Return [X, Y] of the center of cell containing provided text 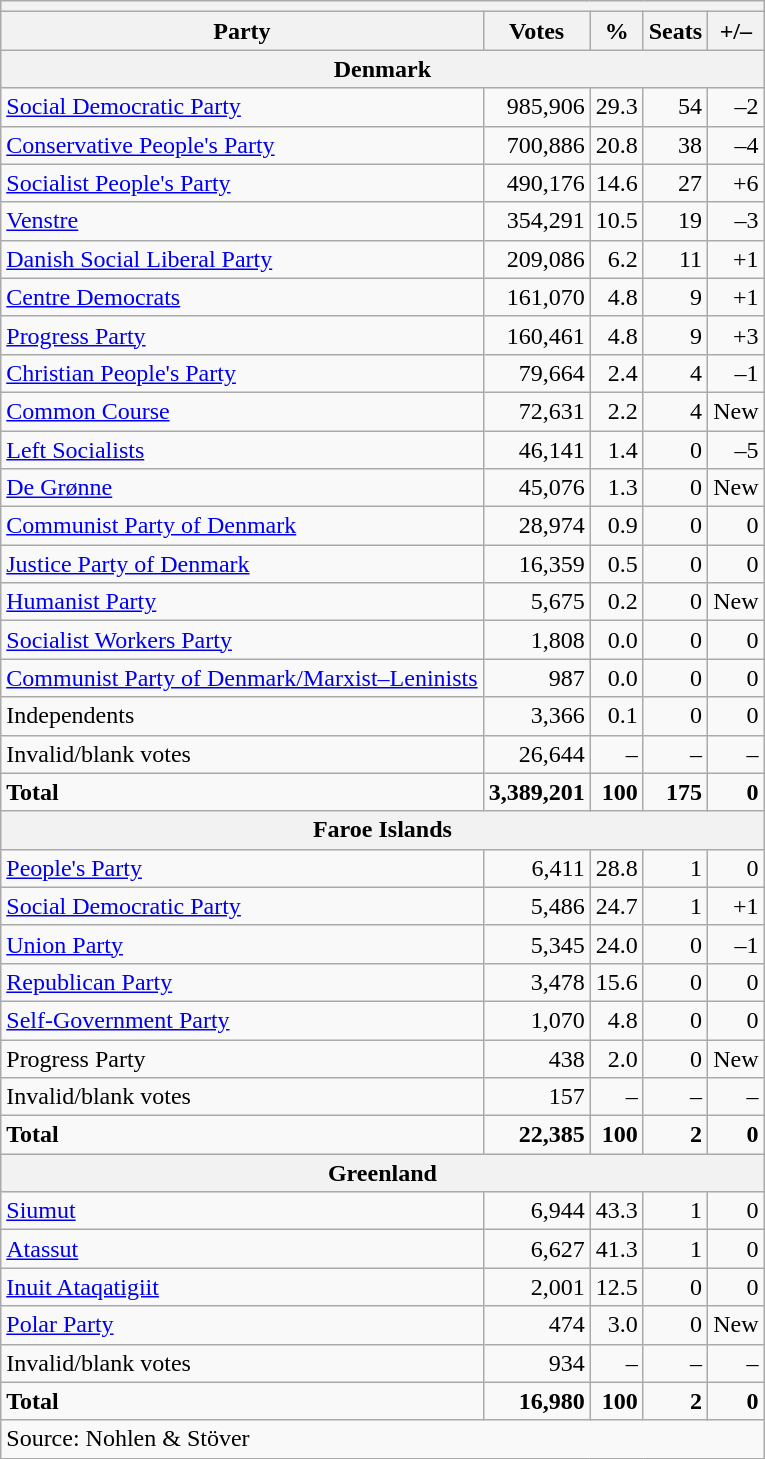
14.6 [616, 183]
43.3 [616, 1211]
700,886 [536, 145]
20.8 [616, 145]
Conservative People's Party [242, 145]
Venstre [242, 221]
Seats [675, 31]
934 [536, 1363]
1.3 [616, 488]
16,980 [536, 1401]
24.7 [616, 906]
Votes [536, 31]
27 [675, 183]
–3 [736, 221]
6.2 [616, 259]
–2 [736, 107]
Siumut [242, 1211]
Common Course [242, 411]
24.0 [616, 944]
354,291 [536, 221]
3,389,201 [536, 792]
2.0 [616, 1059]
79,664 [536, 373]
72,631 [536, 411]
Socialist Workers Party [242, 640]
Source: Nohlen & Stöver [382, 1439]
28,974 [536, 526]
2,001 [536, 1287]
29.3 [616, 107]
45,076 [536, 488]
6,411 [536, 868]
5,486 [536, 906]
5,345 [536, 944]
6,944 [536, 1211]
0.2 [616, 602]
474 [536, 1325]
Humanist Party [242, 602]
+3 [736, 335]
11 [675, 259]
Justice Party of Denmark [242, 564]
–5 [736, 449]
19 [675, 221]
3,478 [536, 982]
3.0 [616, 1325]
2.4 [616, 373]
Independents [242, 716]
Polar Party [242, 1325]
41.3 [616, 1249]
1.4 [616, 449]
12.5 [616, 1287]
0.1 [616, 716]
28.8 [616, 868]
Union Party [242, 944]
157 [536, 1097]
Party [242, 31]
Faroe Islands [382, 830]
Centre Democrats [242, 297]
175 [675, 792]
160,461 [536, 335]
Republican Party [242, 982]
490,176 [536, 183]
161,070 [536, 297]
Communist Party of Denmark/Marxist–Leninists [242, 678]
Inuit Ataqatigiit [242, 1287]
1,070 [536, 1020]
0.9 [616, 526]
1,808 [536, 640]
22,385 [536, 1135]
People's Party [242, 868]
De Grønne [242, 488]
Self-Government Party [242, 1020]
Denmark [382, 69]
Left Socialists [242, 449]
15.6 [616, 982]
10.5 [616, 221]
54 [675, 107]
209,086 [536, 259]
438 [536, 1059]
Greenland [382, 1173]
3,366 [536, 716]
+/– [736, 31]
5,675 [536, 602]
6,627 [536, 1249]
–4 [736, 145]
987 [536, 678]
Danish Social Liberal Party [242, 259]
985,906 [536, 107]
Socialist People's Party [242, 183]
Christian People's Party [242, 373]
2.2 [616, 411]
26,644 [536, 754]
38 [675, 145]
46,141 [536, 449]
Atassut [242, 1249]
+6 [736, 183]
Communist Party of Denmark [242, 526]
16,359 [536, 564]
0.5 [616, 564]
% [616, 31]
